Locate the cell with the specified text and output its (x, y) center coordinate. 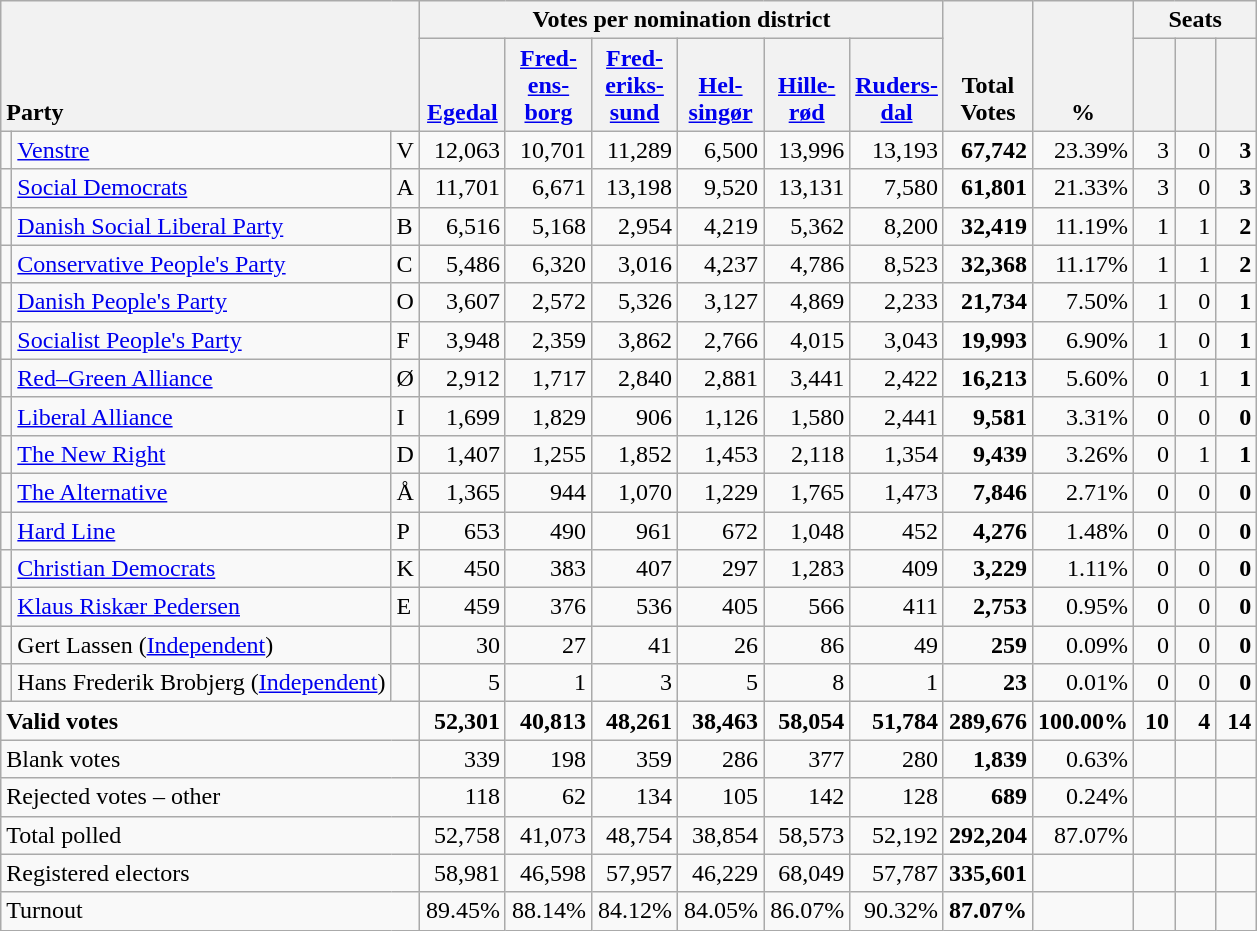
Registered electors (210, 873)
49 (897, 645)
68,049 (807, 873)
376 (548, 607)
46,229 (721, 873)
52,301 (462, 721)
2,233 (897, 302)
Ruders- dal (897, 85)
The New Right (202, 454)
84.12% (635, 911)
7,846 (988, 492)
41,073 (548, 835)
F (405, 340)
1,717 (548, 378)
Venstre (202, 150)
961 (635, 531)
K (405, 569)
566 (807, 607)
51,784 (897, 721)
5.60% (1082, 378)
6,516 (462, 226)
2,441 (897, 416)
689 (988, 797)
Danish Social Liberal Party (202, 226)
38,463 (721, 721)
1,070 (635, 492)
Danish People's Party (202, 302)
944 (548, 492)
58,054 (807, 721)
Total polled (210, 835)
27 (548, 645)
% (1082, 66)
2,422 (897, 378)
490 (548, 531)
142 (807, 797)
105 (721, 797)
409 (897, 569)
7.50% (1082, 302)
411 (897, 607)
62 (548, 797)
1,473 (897, 492)
48,261 (635, 721)
89.45% (462, 911)
52,758 (462, 835)
Fred- ens- borg (548, 85)
2,840 (635, 378)
23 (988, 683)
2,118 (807, 454)
Turnout (210, 911)
297 (721, 569)
359 (635, 759)
41 (635, 645)
2,753 (988, 607)
259 (988, 645)
536 (635, 607)
3,862 (635, 340)
B (405, 226)
335,601 (988, 873)
1,354 (897, 454)
Conservative People's Party (202, 264)
3,043 (897, 340)
286 (721, 759)
10,701 (548, 150)
198 (548, 759)
11.17% (1082, 264)
Liberal Alliance (202, 416)
21,734 (988, 302)
280 (897, 759)
I (405, 416)
D (405, 454)
90.32% (897, 911)
The Alternative (202, 492)
3.26% (1082, 454)
405 (721, 607)
5,362 (807, 226)
3,948 (462, 340)
3,016 (635, 264)
906 (635, 416)
3,607 (462, 302)
383 (548, 569)
57,787 (897, 873)
58,981 (462, 873)
1.48% (1082, 531)
Gert Lassen (Independent) (202, 645)
2,881 (721, 378)
Hans Frederik Brobjerg (Independent) (202, 683)
0.63% (1082, 759)
450 (462, 569)
7,580 (897, 188)
13,193 (897, 150)
2,359 (548, 340)
377 (807, 759)
5,326 (635, 302)
E (405, 607)
8 (807, 683)
1,255 (548, 454)
Votes per nomination district (681, 20)
11,289 (635, 150)
1,829 (548, 416)
61,801 (988, 188)
100.00% (1082, 721)
Christian Democrats (202, 569)
4 (1196, 721)
10 (1154, 721)
339 (462, 759)
13,996 (807, 150)
1,580 (807, 416)
Hard Line (202, 531)
1,852 (635, 454)
12,063 (462, 150)
0.24% (1082, 797)
23.39% (1082, 150)
48,754 (635, 835)
1,839 (988, 759)
292,204 (988, 835)
Klaus Riskær Pedersen (202, 607)
Party (210, 66)
459 (462, 607)
8,200 (897, 226)
118 (462, 797)
2,572 (548, 302)
13,198 (635, 188)
3,441 (807, 378)
6,500 (721, 150)
289,676 (988, 721)
Ø (405, 378)
6,320 (548, 264)
P (405, 531)
46,598 (548, 873)
4,219 (721, 226)
1,283 (807, 569)
2,954 (635, 226)
Egedal (462, 85)
4,276 (988, 531)
0.09% (1082, 645)
1,048 (807, 531)
452 (897, 531)
57,957 (635, 873)
Social Democrats (202, 188)
6,671 (548, 188)
O (405, 302)
128 (897, 797)
6.90% (1082, 340)
Blank votes (210, 759)
Total Votes (988, 66)
11,701 (462, 188)
3.31% (1082, 416)
40,813 (548, 721)
5,168 (548, 226)
3,229 (988, 569)
26 (721, 645)
88.14% (548, 911)
Seats (1196, 20)
21.33% (1082, 188)
653 (462, 531)
11.19% (1082, 226)
1,765 (807, 492)
30 (462, 645)
86.07% (807, 911)
Å (405, 492)
13,131 (807, 188)
3,127 (721, 302)
84.05% (721, 911)
32,368 (988, 264)
Hel- singør (721, 85)
1,126 (721, 416)
672 (721, 531)
1,365 (462, 492)
Fred- eriks- sund (635, 85)
1,453 (721, 454)
9,439 (988, 454)
C (405, 264)
4,786 (807, 264)
14 (1236, 721)
1,699 (462, 416)
0.95% (1082, 607)
67,742 (988, 150)
38,854 (721, 835)
2.71% (1082, 492)
86 (807, 645)
Red–Green Alliance (202, 378)
Valid votes (210, 721)
134 (635, 797)
52,192 (897, 835)
32,419 (988, 226)
9,520 (721, 188)
16,213 (988, 378)
Socialist People's Party (202, 340)
2,766 (721, 340)
8,523 (897, 264)
Rejected votes – other (210, 797)
V (405, 150)
1,229 (721, 492)
4,869 (807, 302)
Hille- rød (807, 85)
0.01% (1082, 683)
5,486 (462, 264)
9,581 (988, 416)
A (405, 188)
1.11% (1082, 569)
2,912 (462, 378)
1,407 (462, 454)
4,237 (721, 264)
407 (635, 569)
58,573 (807, 835)
4,015 (807, 340)
19,993 (988, 340)
